Scan for the cell matching the given text and deliver its [x, y] coordinate at center. 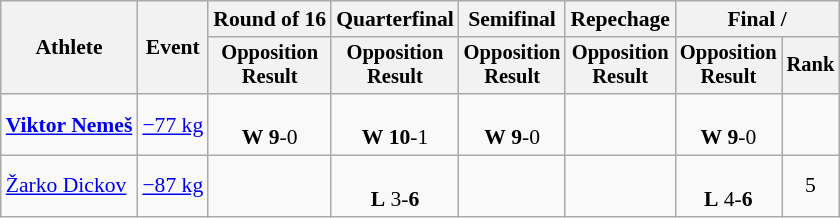
−77 kg [172, 124]
Event [172, 48]
Round of 16 [270, 19]
Viktor Nemeš [70, 124]
Quarterfinal [395, 19]
5 [811, 186]
Repechage [620, 19]
−87 kg [172, 186]
Semifinal [512, 19]
L 3-6 [395, 186]
Athlete [70, 48]
W 10-1 [395, 124]
Žarko Dickov [70, 186]
Rank [811, 66]
L 4-6 [728, 186]
Final / [757, 19]
